Pinpoint the cell where the given text exists, returning its [X, Y] midpoint coordinate. 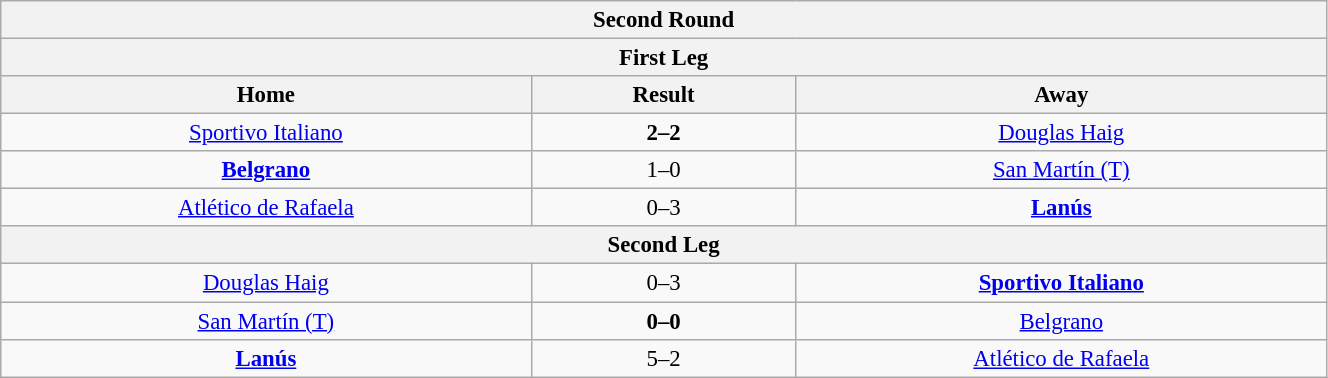
5–2 [664, 358]
First Leg [664, 58]
2–2 [664, 133]
Second Round [664, 20]
Away [1061, 95]
1–0 [664, 170]
Home [266, 95]
Second Leg [664, 245]
Result [664, 95]
0–0 [664, 321]
